Provide the [x, y] coordinate of the cell's center where the given text is located.  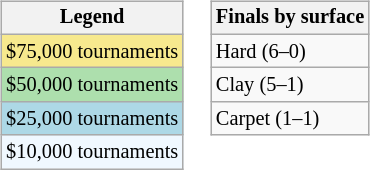
$75,000 tournaments [92, 51]
Clay (5–1) [290, 85]
Legend [92, 18]
Carpet (1–1) [290, 119]
Hard (6–0) [290, 51]
Finals by surface [290, 18]
$25,000 tournaments [92, 119]
$10,000 tournaments [92, 152]
$50,000 tournaments [92, 85]
